Find where the given text appears and provide that cell's center as [x, y] coordinate. 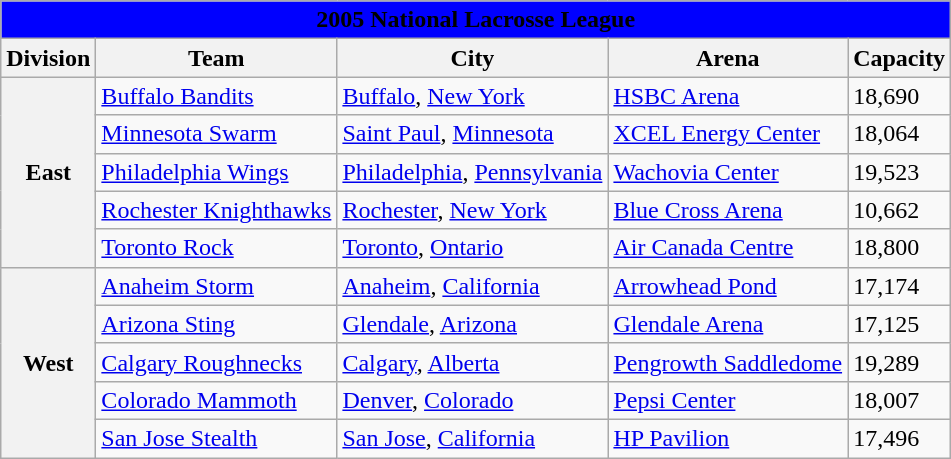
Calgary, Alberta [472, 362]
10,662 [900, 210]
Team [216, 58]
Rochester Knighthawks [216, 210]
Wachovia Center [728, 172]
Glendale Arena [728, 324]
Rochester, New York [472, 210]
18,064 [900, 134]
Minnesota Swarm [216, 134]
Toronto Rock [216, 248]
17,174 [900, 286]
Calgary Roughnecks [216, 362]
Saint Paul, Minnesota [472, 134]
2005 National Lacrosse League [476, 20]
Anaheim Storm [216, 286]
HSBC Arena [728, 96]
Arizona Sting [216, 324]
Buffalo Bandits [216, 96]
HP Pavilion [728, 438]
Philadelphia Wings [216, 172]
San Jose Stealth [216, 438]
18,007 [900, 400]
Colorado Mammoth [216, 400]
Pengrowth Saddledome [728, 362]
Anaheim, California [472, 286]
18,690 [900, 96]
Blue Cross Arena [728, 210]
17,496 [900, 438]
Philadelphia, Pennsylvania [472, 172]
Arrowhead Pond [728, 286]
Buffalo, New York [472, 96]
19,289 [900, 362]
Arena [728, 58]
19,523 [900, 172]
East [48, 172]
City [472, 58]
17,125 [900, 324]
Toronto, Ontario [472, 248]
San Jose, California [472, 438]
Division [48, 58]
West [48, 362]
18,800 [900, 248]
Capacity [900, 58]
XCEL Energy Center [728, 134]
Denver, Colorado [472, 400]
Glendale, Arizona [472, 324]
Pepsi Center [728, 400]
Air Canada Centre [728, 248]
